Pinpoint the cell where the given text exists, returning its [X, Y] midpoint coordinate. 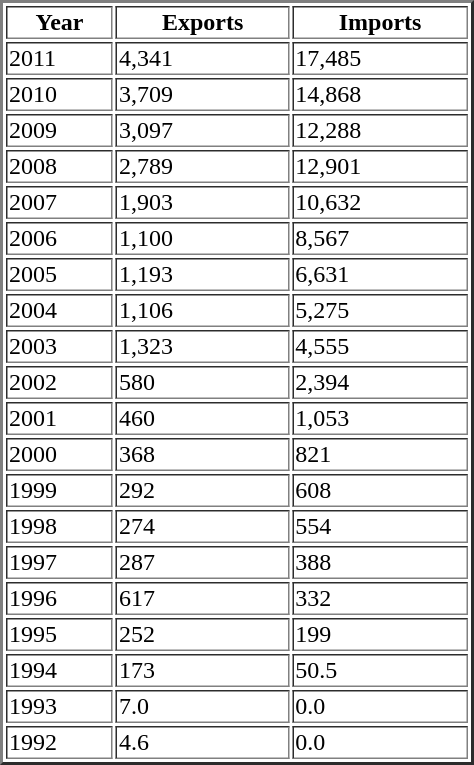
3,709 [202, 94]
4,341 [202, 58]
2011 [60, 58]
2009 [60, 130]
Imports [380, 22]
3,097 [202, 130]
8,567 [380, 238]
2001 [60, 418]
Exports [202, 22]
368 [202, 454]
2,789 [202, 166]
10,632 [380, 202]
2003 [60, 346]
1,903 [202, 202]
1,106 [202, 310]
554 [380, 526]
1993 [60, 706]
17,485 [380, 58]
1999 [60, 490]
2000 [60, 454]
1995 [60, 634]
2008 [60, 166]
199 [380, 634]
2007 [60, 202]
1,323 [202, 346]
1998 [60, 526]
12,901 [380, 166]
252 [202, 634]
617 [202, 598]
5,275 [380, 310]
460 [202, 418]
2005 [60, 274]
2,394 [380, 382]
Year [60, 22]
4.6 [202, 742]
580 [202, 382]
2002 [60, 382]
821 [380, 454]
6,631 [380, 274]
332 [380, 598]
2010 [60, 94]
287 [202, 562]
1,193 [202, 274]
4,555 [380, 346]
50.5 [380, 670]
608 [380, 490]
292 [202, 490]
1994 [60, 670]
1996 [60, 598]
7.0 [202, 706]
1997 [60, 562]
1,053 [380, 418]
12,288 [380, 130]
274 [202, 526]
14,868 [380, 94]
2004 [60, 310]
1,100 [202, 238]
2006 [60, 238]
388 [380, 562]
173 [202, 670]
1992 [60, 742]
